Provide the [x, y] coordinate of the cell's center where the given text is located.  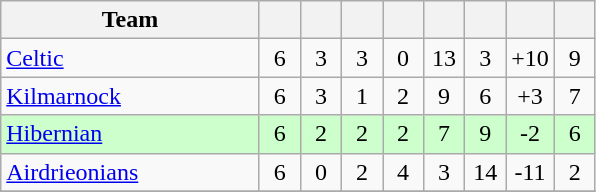
Kilmarnock [130, 96]
4 [402, 172]
Team [130, 20]
Airdrieonians [130, 172]
+10 [530, 58]
14 [486, 172]
Hibernian [130, 134]
1 [362, 96]
Celtic [130, 58]
-2 [530, 134]
-11 [530, 172]
13 [444, 58]
+3 [530, 96]
